Provide the (x, y) coordinate of the cell's center where the given text is located.  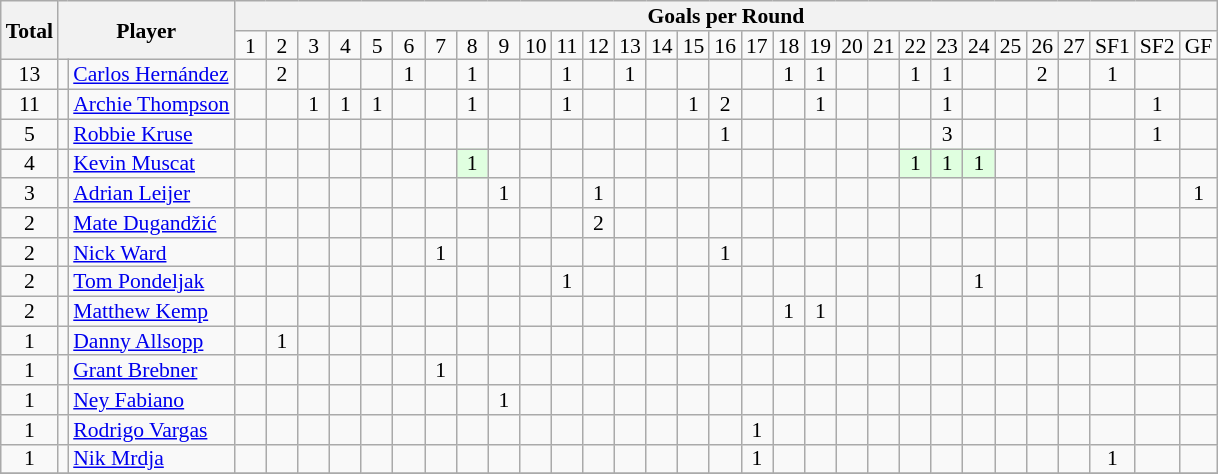
Ney Fabiano (151, 400)
26 (1042, 46)
9 (504, 46)
Kevin Muscat (151, 164)
Total (30, 30)
18 (789, 46)
Nick Ward (151, 253)
SF2 (1158, 46)
SF1 (1112, 46)
25 (1011, 46)
20 (852, 46)
23 (947, 46)
Mate Dugandžić (151, 223)
Danny Allsopp (151, 341)
Matthew Kemp (151, 312)
14 (662, 46)
6 (409, 46)
Player (146, 30)
Rodrigo Vargas (151, 430)
Goals per Round (726, 16)
22 (916, 46)
19 (820, 46)
GF (1199, 46)
17 (757, 46)
10 (536, 46)
12 (598, 46)
8 (472, 46)
Carlos Hernández (151, 75)
Robbie Kruse (151, 134)
16 (725, 46)
24 (979, 46)
Tom Pondeljak (151, 282)
7 (441, 46)
Grant Brebner (151, 371)
Nik Mrdja (151, 459)
Adrian Leijer (151, 193)
15 (694, 46)
21 (884, 46)
Archie Thompson (151, 105)
27 (1074, 46)
